Identify which cell holds the provided text, then report its (X, Y) central coordinate. 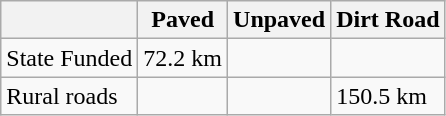
Dirt Road (388, 20)
150.5 km (388, 96)
Paved (183, 20)
72.2 km (183, 58)
Unpaved (280, 20)
State Funded (70, 58)
Rural roads (70, 96)
